Determine the [X, Y] coordinate at the center of the cell enclosing the given text.  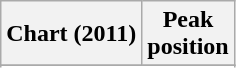
Chart (2011) [72, 34]
Peakposition [188, 34]
